Search for the cell housing the specified text and yield its (x, y) center coordinate. 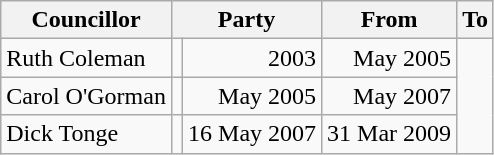
From (390, 20)
31 Mar 2009 (390, 134)
Ruth Coleman (86, 58)
Party (246, 20)
Councillor (86, 20)
16 May 2007 (252, 134)
Dick Tonge (86, 134)
To (476, 20)
Carol O'Gorman (86, 96)
May 2007 (390, 96)
2003 (252, 58)
